Capture the cell that displays the provided text and extract its (x, y) central coordinate. 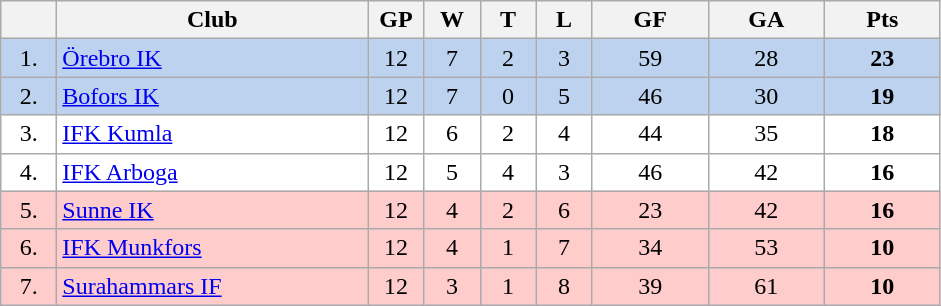
18 (882, 134)
59 (650, 58)
19 (882, 96)
1. (29, 58)
53 (766, 248)
0 (508, 96)
5. (29, 210)
GP (396, 20)
35 (766, 134)
T (508, 20)
2. (29, 96)
7. (29, 286)
39 (650, 286)
GA (766, 20)
8 (564, 286)
GF (650, 20)
Surahammars IF (212, 286)
61 (766, 286)
4. (29, 172)
30 (766, 96)
Club (212, 20)
6. (29, 248)
IFK Kumla (212, 134)
Sunne IK (212, 210)
3. (29, 134)
IFK Arboga (212, 172)
W (452, 20)
IFK Munkfors (212, 248)
L (564, 20)
28 (766, 58)
44 (650, 134)
Örebro IK (212, 58)
34 (650, 248)
Pts (882, 20)
Bofors IK (212, 96)
